From the cell containing the given text, extract its center point as [x, y] coordinate. 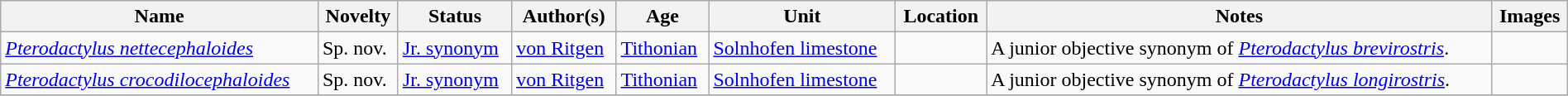
Images [1530, 17]
A junior objective synonym of Pterodactylus longirostris. [1239, 79]
A junior objective synonym of Pterodactylus brevirostris. [1239, 48]
Author(s) [564, 17]
Status [455, 17]
Notes [1239, 17]
Pterodactylus crocodilocephaloides [160, 79]
Unit [802, 17]
Location [941, 17]
Pterodactylus nettecephaloides [160, 48]
Novelty [357, 17]
Name [160, 17]
Age [662, 17]
